Output the [X, Y] coordinate of the center of the cell containing the given text.  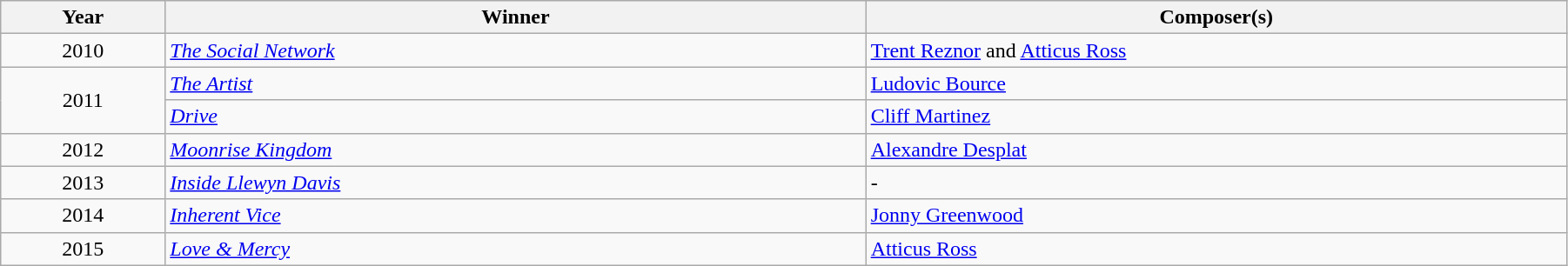
Drive [515, 116]
2014 [84, 216]
Year [84, 17]
The Artist [515, 83]
The Social Network [515, 50]
Moonrise Kingdom [515, 150]
2013 [84, 183]
- [1216, 183]
2015 [84, 249]
Winner [515, 17]
Composer(s) [1216, 17]
2010 [84, 50]
Cliff Martinez [1216, 116]
Jonny Greenwood [1216, 216]
Ludovic Bource [1216, 83]
Love & Mercy [515, 249]
2012 [84, 150]
Atticus Ross [1216, 249]
Trent Reznor and Atticus Ross [1216, 50]
Inside Llewyn Davis [515, 183]
Inherent Vice [515, 216]
2011 [84, 100]
Alexandre Desplat [1216, 150]
